Scan for the cell matching the given text and deliver its [x, y] coordinate at center. 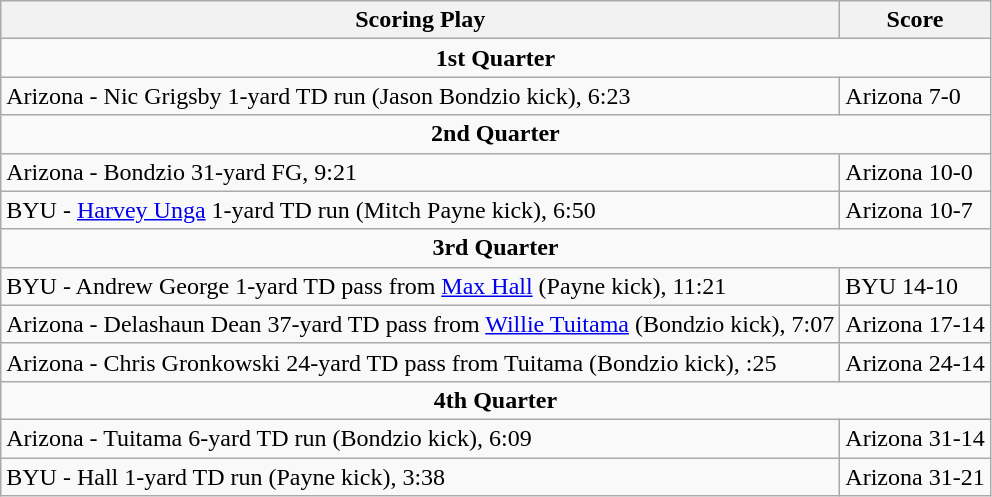
BYU - Harvey Unga 1-yard TD run (Mitch Payne kick), 6:50 [420, 210]
Arizona - Nic Grigsby 1-yard TD run (Jason Bondzio kick), 6:23 [420, 96]
Arizona 10-7 [915, 210]
Arizona 7-0 [915, 96]
Arizona 31-21 [915, 477]
Score [915, 20]
Arizona 17-14 [915, 324]
Arizona 10-0 [915, 172]
BYU - Andrew George 1-yard TD pass from Max Hall (Payne kick), 11:21 [420, 286]
4th Quarter [496, 400]
3rd Quarter [496, 248]
Arizona - Delashaun Dean 37-yard TD pass from Willie Tuitama (Bondzio kick), 7:07 [420, 324]
Arizona - Chris Gronkowski 24-yard TD pass from Tuitama (Bondzio kick), :25 [420, 362]
Arizona 24-14 [915, 362]
1st Quarter [496, 58]
BYU - Hall 1-yard TD run (Payne kick), 3:38 [420, 477]
BYU 14-10 [915, 286]
Scoring Play [420, 20]
2nd Quarter [496, 134]
Arizona - Bondzio 31-yard FG, 9:21 [420, 172]
Arizona 31-14 [915, 438]
Arizona - Tuitama 6-yard TD run (Bondzio kick), 6:09 [420, 438]
